Return the [X, Y] coordinate for the center point of the cell that contains the specified text.  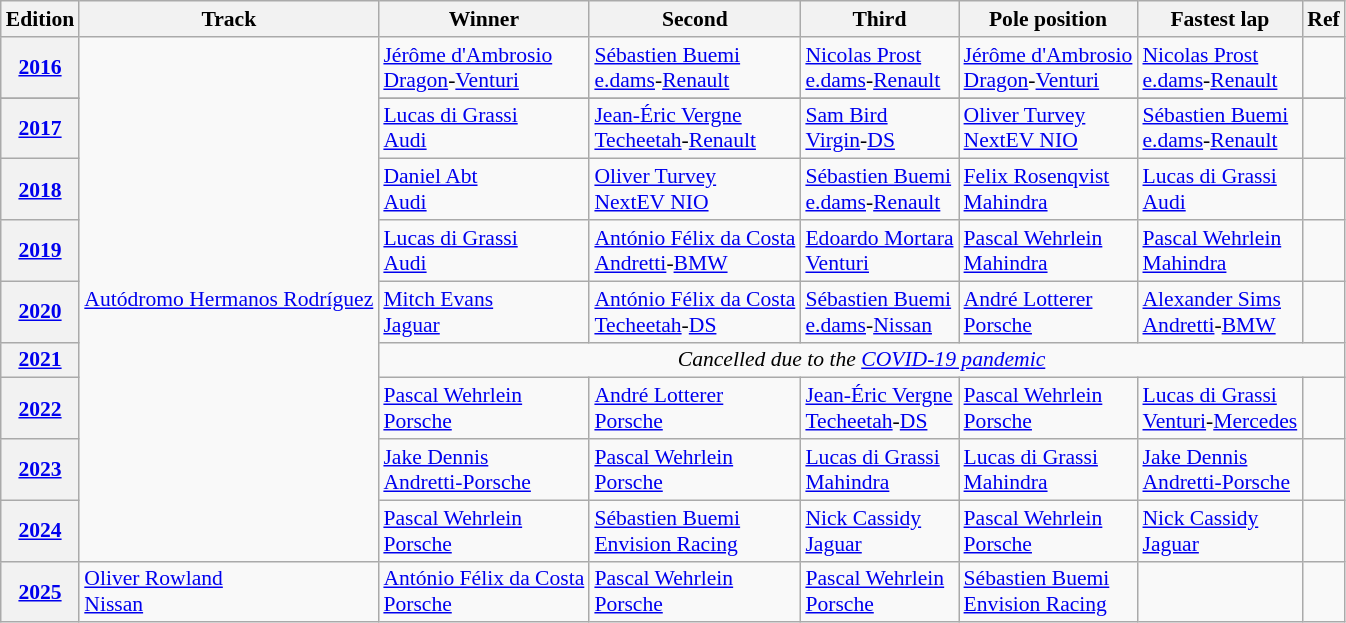
Ref [1323, 19]
2020 [40, 312]
2019 [40, 250]
Pole position [1048, 19]
Cancelled due to the COVID-19 pandemic [861, 360]
Fastest lap [1220, 19]
2021 [40, 360]
Autódromo Hermanos Rodríguez [228, 300]
António Félix da CostaAndretti-BMW [694, 250]
Lucas di GrassiVenturi-Mercedes [1220, 408]
Edoardo MortaraVenturi [879, 250]
Third [879, 19]
Sébastien Buemie.dams-Nissan [879, 312]
Oliver RowlandNissan [228, 592]
Alexander SimsAndretti-BMW [1220, 312]
Mitch EvansJaguar [484, 312]
Jean-Éric VergneTecheetah-DS [879, 408]
Felix RosenqvistMahindra [1048, 190]
Daniel AbtAudi [484, 190]
Winner [484, 19]
Jean-Éric VergneTecheetah-Renault [694, 128]
Edition [40, 19]
2022 [40, 408]
2017 [40, 128]
2025 [40, 592]
2018 [40, 190]
Track [228, 19]
António Félix da CostaPorsche [484, 592]
Second [694, 19]
António Félix da CostaTecheetah-DS [694, 312]
2024 [40, 530]
2016 [40, 68]
2023 [40, 470]
Sam BirdVirgin-DS [879, 128]
